Provide the (X, Y) coordinate of the cell's center where the given text is located.  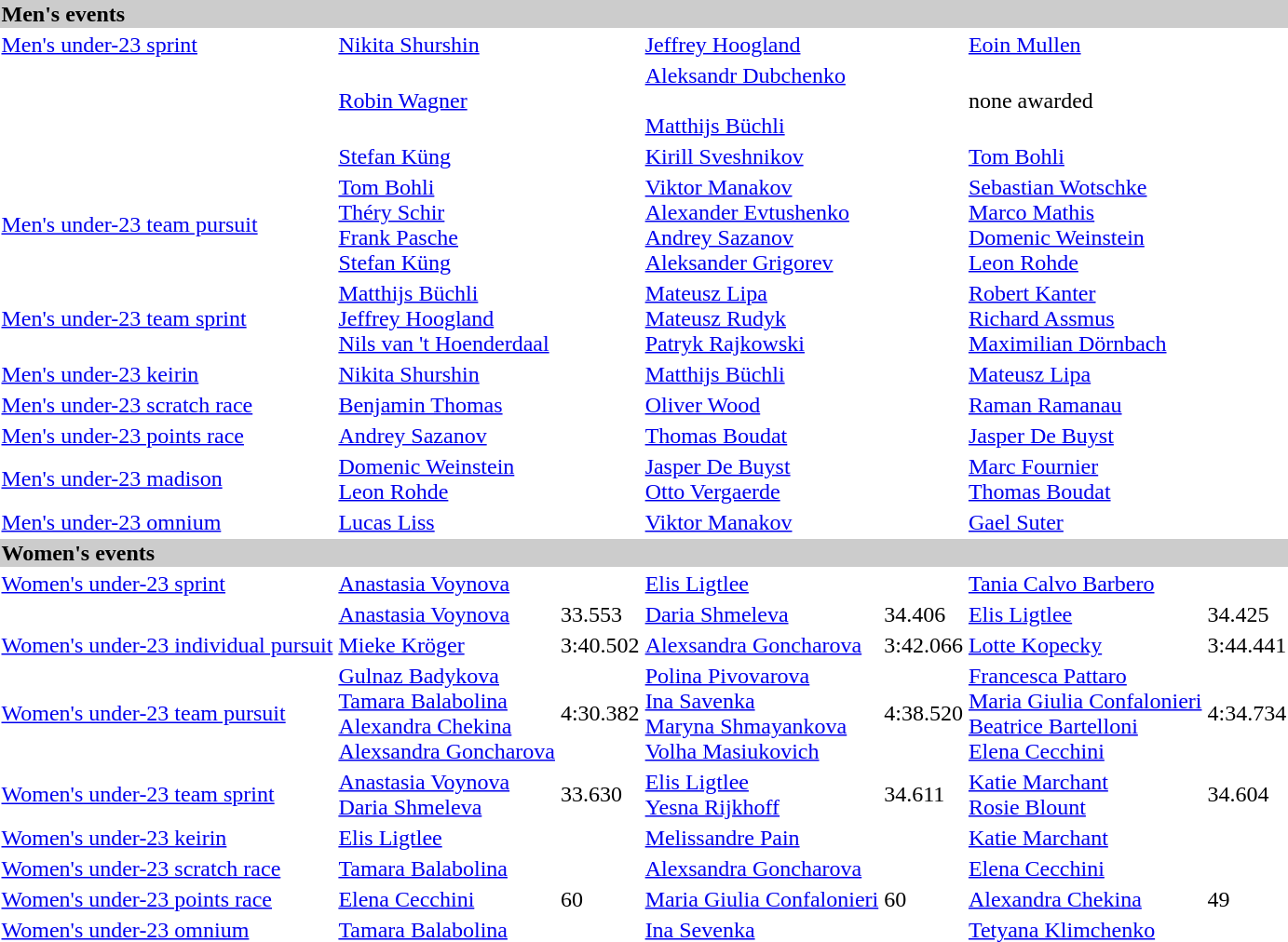
Gael Suter (1085, 522)
Men's under-23 keirin (168, 374)
Kirill Sveshnikov (762, 156)
Men's events (644, 14)
Mateusz Lipa (1085, 374)
Robert KanterRichard AssmusMaximilian Dörnbach (1085, 318)
4:38.520 (924, 713)
Women's under-23 keirin (168, 838)
Alexandra Chekina (1085, 899)
33.553 (600, 614)
Lotte Kopecky (1085, 645)
Oliver Wood (762, 405)
Matthijs Büchli Jeffrey HooglandNils van 't Hoenderdaal (447, 318)
Stefan Küng (447, 156)
Anastasia VoynovaDaria Shmeleva (447, 795)
4:30.382 (600, 713)
Jeffrey Hoogland (762, 45)
Mateusz LipaMateusz RudykPatryk Rajkowski (762, 318)
Andrey Sazanov (447, 436)
Benjamin Thomas (447, 405)
Gulnaz BadykovaTamara BalabolinaAlexandra ChekinaAlexsandra Goncharova (447, 713)
Matthijs Büchli (762, 374)
Viktor ManakovAlexander EvtushenkoAndrey SazanovAleksander Grigorev (762, 225)
none awarded (1085, 101)
Women's events (644, 553)
Tom Bohli (1085, 156)
3:40.502 (600, 645)
Aleksandr DubchenkoMatthijs Büchli (762, 101)
Women's under-23 team sprint (168, 795)
3:44.441 (1247, 645)
Robin Wagner (447, 101)
Katie Marchant (1085, 838)
Katie MarchantRosie Blount (1085, 795)
Women's under-23 team pursuit (168, 713)
Men's under-23 omnium (168, 522)
4:34.734 (1247, 713)
Men's under-23 team pursuit (168, 225)
Men's under-23 scratch race (168, 405)
Melissandre Pain (762, 838)
Men's under-23 sprint (168, 45)
Men's under-23 team sprint (168, 318)
Eoin Mullen (1085, 45)
Lucas Liss (447, 522)
Francesca PattaroMaria Giulia ConfalonieriBeatrice BartelloniElena Cecchini (1085, 713)
Mieke Kröger (447, 645)
Jasper De BuystOtto Vergaerde (762, 478)
Polina PivovarovaIna SavenkaMaryna ShmayankovaVolha Masiukovich (762, 713)
Viktor Manakov (762, 522)
Daria Shmeleva (762, 614)
34.604 (1247, 795)
Elis LigtleeYesna Rijkhoff (762, 795)
Men's under-23 madison (168, 478)
Women's under-23 points race (168, 899)
Women's under-23 scratch race (168, 868)
33.630 (600, 795)
34.406 (924, 614)
Tom BohliThéry SchirFrank PascheStefan Küng (447, 225)
34.611 (924, 795)
Tania Calvo Barbero (1085, 584)
34.425 (1247, 614)
Thomas Boudat (762, 436)
Maria Giulia Confalonieri (762, 899)
Domenic WeinsteinLeon Rohde (447, 478)
Men's under-23 points race (168, 436)
Women's under-23 sprint (168, 584)
Tamara Balabolina (447, 868)
49 (1247, 899)
Jasper De Buyst (1085, 436)
Raman Ramanau (1085, 405)
3:42.066 (924, 645)
Marc FournierThomas Boudat (1085, 478)
Sebastian WotschkeMarco MathisDomenic Weinstein Leon Rohde (1085, 225)
Women's under-23 individual pursuit (168, 645)
